Find where the given text appears and provide that cell's center as [x, y] coordinate. 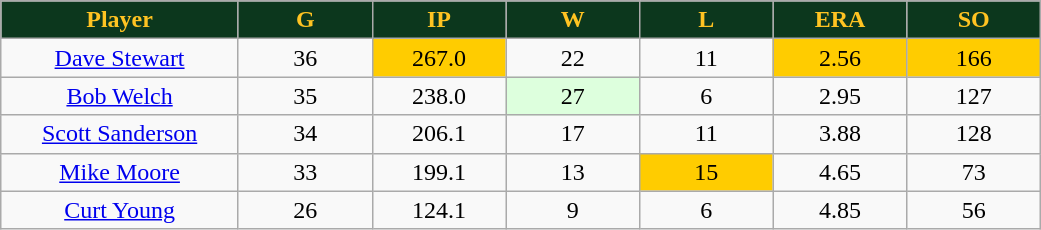
128 [974, 134]
2.56 [840, 58]
26 [305, 210]
Scott Sanderson [120, 134]
33 [305, 172]
27 [573, 96]
Curt Young [120, 210]
L [706, 20]
2.95 [840, 96]
34 [305, 134]
Bob Welch [120, 96]
17 [573, 134]
206.1 [439, 134]
56 [974, 210]
124.1 [439, 210]
Mike Moore [120, 172]
IP [439, 20]
238.0 [439, 96]
15 [706, 172]
22 [573, 58]
Player [120, 20]
ERA [840, 20]
166 [974, 58]
4.85 [840, 210]
36 [305, 58]
W [573, 20]
13 [573, 172]
9 [573, 210]
4.65 [840, 172]
Dave Stewart [120, 58]
73 [974, 172]
127 [974, 96]
267.0 [439, 58]
199.1 [439, 172]
SO [974, 20]
35 [305, 96]
3.88 [840, 134]
G [305, 20]
